For the text-containing cell, return its midpoint in (x, y) coordinate format. 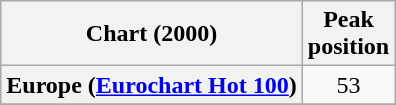
Peakposition (348, 34)
Europe (Eurochart Hot 100) (152, 85)
Chart (2000) (152, 34)
53 (348, 85)
